Locate the cell with the specified text and output its (x, y) center coordinate. 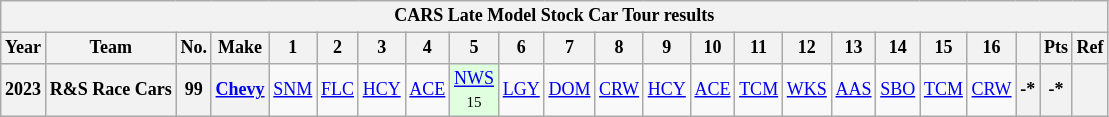
7 (570, 48)
CARS Late Model Stock Car Tour results (554, 16)
WKS (806, 90)
8 (620, 48)
5 (474, 48)
Make (240, 48)
2023 (24, 90)
10 (712, 48)
NWS15 (474, 90)
6 (521, 48)
LGY (521, 90)
Year (24, 48)
No. (194, 48)
1 (293, 48)
12 (806, 48)
99 (194, 90)
SNM (293, 90)
Pts (1056, 48)
4 (428, 48)
AAS (854, 90)
Ref (1090, 48)
FLC (338, 90)
15 (944, 48)
16 (992, 48)
Chevy (240, 90)
R&S Race Cars (110, 90)
9 (666, 48)
13 (854, 48)
SBO (898, 90)
3 (382, 48)
2 (338, 48)
DOM (570, 90)
14 (898, 48)
11 (759, 48)
Team (110, 48)
